Provide the [x, y] coordinate of the cell's center where the given text is located.  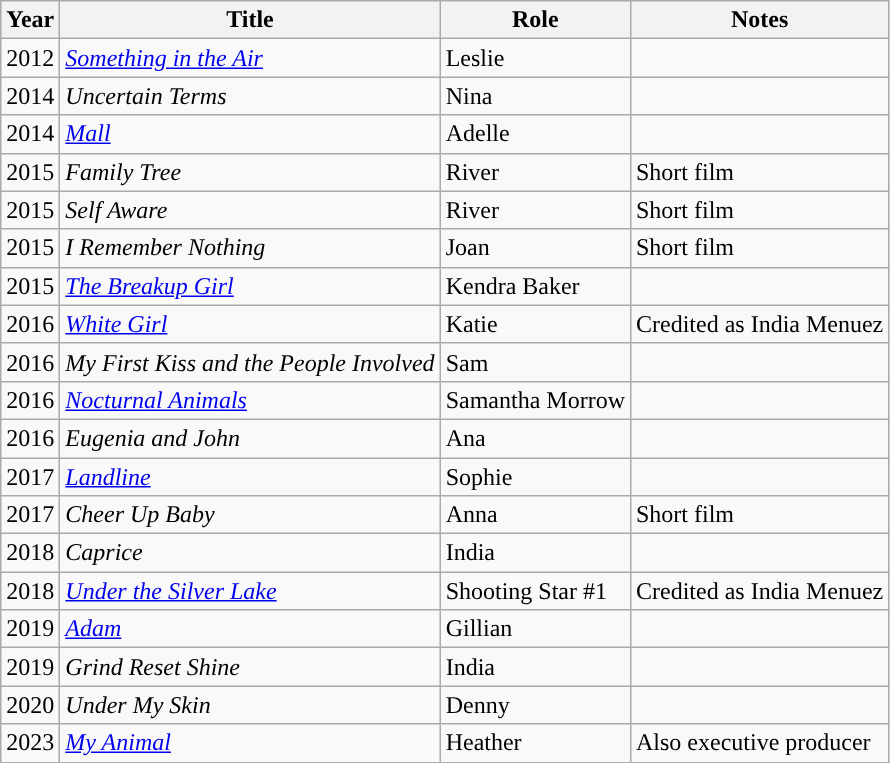
Gillian [535, 629]
Nocturnal Animals [250, 400]
Nina [535, 96]
Samantha Morrow [535, 400]
Katie [535, 324]
Kendra Baker [535, 286]
Ana [535, 438]
Under the Silver Lake [250, 591]
My First Kiss and the People Involved [250, 362]
Landline [250, 477]
Role [535, 20]
Something in the Air [250, 58]
Cheer Up Baby [250, 515]
2012 [30, 58]
Notes [759, 20]
Anna [535, 515]
Grind Reset Shine [250, 667]
Family Tree [250, 172]
Title [250, 20]
Self Aware [250, 210]
Also executive producer [759, 743]
Caprice [250, 553]
Eugenia and John [250, 438]
Mall [250, 134]
Joan [535, 248]
Denny [535, 705]
I Remember Nothing [250, 248]
Leslie [535, 58]
Heather [535, 743]
Year [30, 20]
Shooting Star #1 [535, 591]
The Breakup Girl [250, 286]
Sam [535, 362]
Adelle [535, 134]
2023 [30, 743]
White Girl [250, 324]
2020 [30, 705]
Uncertain Terms [250, 96]
Under My Skin [250, 705]
Sophie [535, 477]
My Animal [250, 743]
Adam [250, 629]
